Identify which cell holds the provided text, then report its (X, Y) central coordinate. 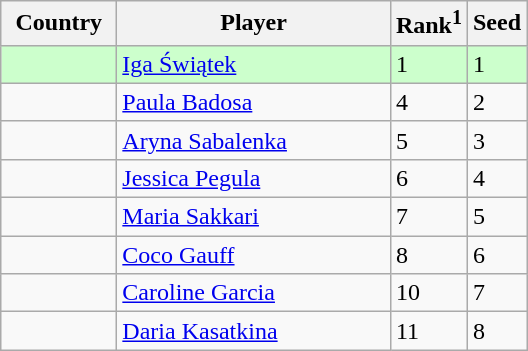
Rank1 (428, 24)
Seed (496, 24)
Iga Świątek (254, 64)
3 (496, 140)
Country (59, 24)
Maria Sakkari (254, 217)
10 (428, 293)
Player (254, 24)
Aryna Sabalenka (254, 140)
Paula Badosa (254, 102)
Coco Gauff (254, 255)
Caroline Garcia (254, 293)
Daria Kasatkina (254, 331)
Jessica Pegula (254, 178)
11 (428, 331)
2 (496, 102)
